Capture the cell that displays the provided text and extract its [X, Y] central coordinate. 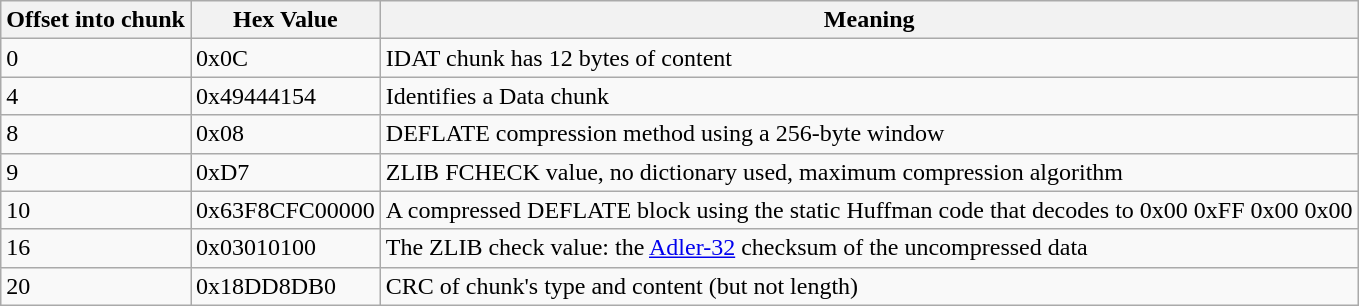
CRC of chunk's type and content (but not length) [869, 286]
0x63F8CFC00000 [285, 210]
0xD7 [285, 172]
0x18DD8DB0 [285, 286]
8 [96, 134]
9 [96, 172]
20 [96, 286]
0 [96, 58]
0x03010100 [285, 248]
IDAT chunk has 12 bytes of content [869, 58]
Hex Value [285, 20]
Meaning [869, 20]
Offset into chunk [96, 20]
10 [96, 210]
DEFLATE compression method using a 256-byte window [869, 134]
The ZLIB check value: the Adler-32 checksum of the uncompressed data [869, 248]
0x49444154 [285, 96]
Identifies a Data chunk [869, 96]
4 [96, 96]
A compressed DEFLATE block using the static Huffman code that decodes to 0x00 0xFF 0x00 0x00 [869, 210]
16 [96, 248]
0x0C [285, 58]
ZLIB FCHECK value, no dictionary used, maximum compression algorithm [869, 172]
0x08 [285, 134]
